From the cell containing the given text, extract its center point as [X, Y] coordinate. 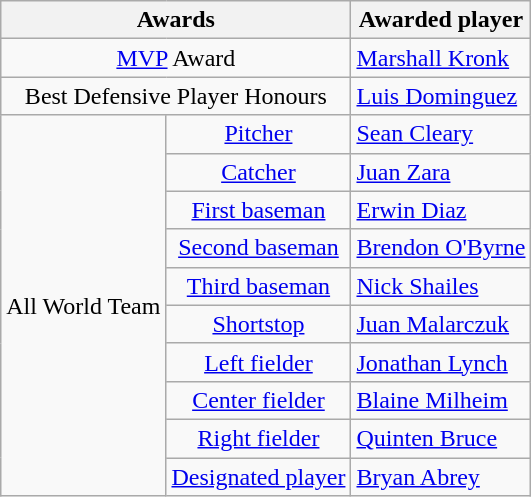
Blaine Milheim [441, 400]
Pitcher [258, 134]
Juan Malarczuk [441, 324]
Third baseman [258, 286]
Awarded player [441, 20]
Best Defensive Player Honours [176, 96]
Catcher [258, 172]
Luis Dominguez [441, 96]
Right fielder [258, 438]
Quinten Bruce [441, 438]
Shortstop [258, 324]
Bryan Abrey [441, 477]
Second baseman [258, 248]
Erwin Diaz [441, 210]
Designated player [258, 477]
Brendon O'Byrne [441, 248]
MVP Award [176, 58]
Juan Zara [441, 172]
Center fielder [258, 400]
Jonathan Lynch [441, 362]
First baseman [258, 210]
Left fielder [258, 362]
All World Team [84, 306]
Awards [176, 20]
Sean Cleary [441, 134]
Nick Shailes [441, 286]
Marshall Kronk [441, 58]
